Scan for the cell matching the given text and deliver its [x, y] coordinate at center. 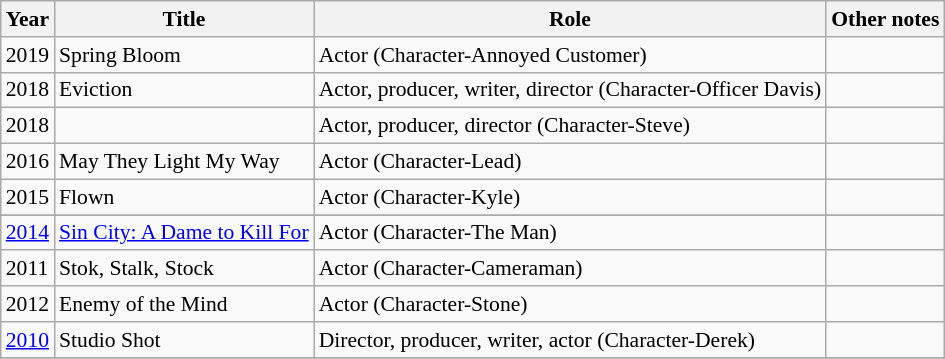
2010 [28, 340]
Actor, producer, director (Character-Steve) [570, 126]
2015 [28, 197]
Spring Bloom [184, 55]
2014 [28, 233]
2011 [28, 269]
Director, producer, writer, actor (Character-Derek) [570, 340]
Actor (Character-Lead) [570, 162]
Other notes [885, 19]
Actor (Character-Kyle) [570, 197]
Actor (Character-The Man) [570, 233]
Role [570, 19]
Year [28, 19]
Stok, Stalk, Stock [184, 269]
Actor, producer, writer, director (Character-Officer Davis) [570, 90]
May They Light My Way [184, 162]
2016 [28, 162]
Actor (Character-Stone) [570, 304]
Eviction [184, 90]
Sin City: A Dame to Kill For [184, 233]
Flown [184, 197]
2019 [28, 55]
Title [184, 19]
Studio Shot [184, 340]
2012 [28, 304]
Enemy of the Mind [184, 304]
Actor (Character-Annoyed Customer) [570, 55]
Actor (Character-Cameraman) [570, 269]
